Find where the given text appears and provide that cell's center as (X, Y) coordinate. 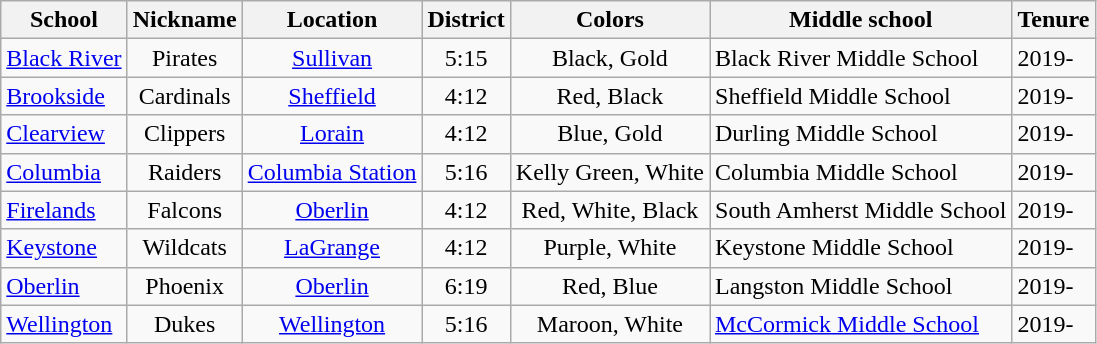
Columbia Station (332, 172)
Red, Blue (610, 286)
Langston Middle School (861, 286)
Tenure (1054, 20)
Blue, Gold (610, 134)
LaGrange (332, 248)
Keystone (64, 248)
Red, White, Black (610, 210)
Keystone Middle School (861, 248)
Wildcats (184, 248)
Black, Gold (610, 58)
Sheffield (332, 96)
Lorain (332, 134)
Pirates (184, 58)
Durling Middle School (861, 134)
6:19 (466, 286)
McCormick Middle School (861, 324)
Falcons (184, 210)
Colors (610, 20)
Red, Black (610, 96)
Dukes (184, 324)
Clippers (184, 134)
Black River (64, 58)
Cardinals (184, 96)
Nickname (184, 20)
Maroon, White (610, 324)
Columbia (64, 172)
5:15 (466, 58)
Black River Middle School (861, 58)
Sheffield Middle School (861, 96)
Middle school (861, 20)
Purple, White (610, 248)
School (64, 20)
Columbia Middle School (861, 172)
District (466, 20)
Sullivan (332, 58)
Raiders (184, 172)
Location (332, 20)
Kelly Green, White (610, 172)
Firelands (64, 210)
Brookside (64, 96)
Phoenix (184, 286)
Clearview (64, 134)
South Amherst Middle School (861, 210)
